Return the (x, y) coordinate for the center point of the cell that contains the specified text.  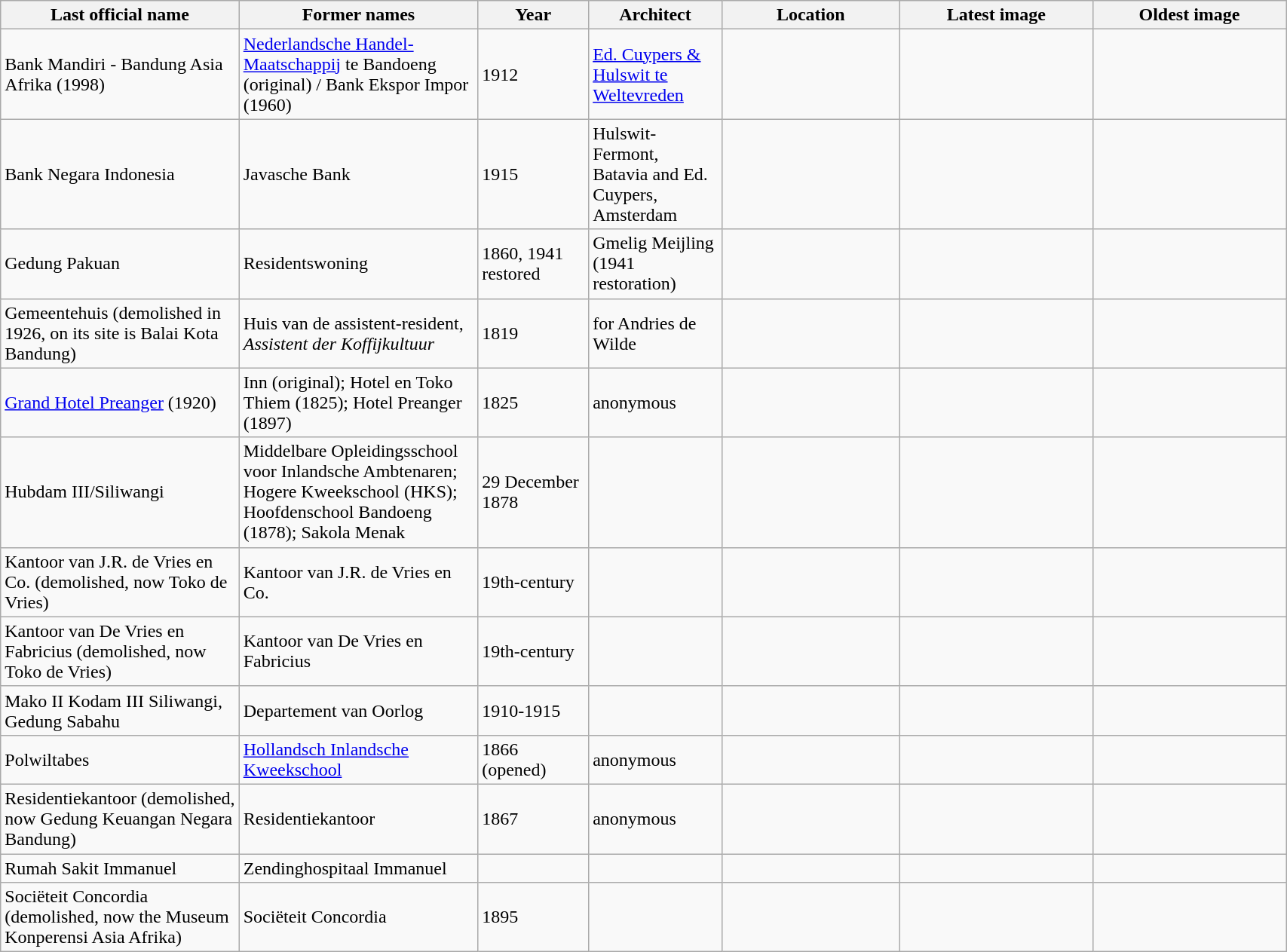
Grand Hotel Preanger (1920) (120, 403)
1910-1915 (534, 710)
Kantoor van De Vries en Fabricius (demolished, now Toko de Vries) (120, 651)
Gedung Pakuan (120, 264)
Middelbare Opleidingsschool voor Inlandsche Ambtenaren; Hogere Kweekschool (HKS); Hoofdenschool Bandoeng (1878); Sakola Menak (358, 492)
Residentiekantoor (demolished, now Gedung Keuangan Negara Bandung) (120, 819)
1860, 1941 restored (534, 264)
Last official name (120, 15)
1866 (opened) (534, 760)
Former names (358, 15)
Huis van de assistent-resident, Assistent der Koffijkultuur (358, 333)
Javasche Bank (358, 174)
Kantoor van J.R. de Vries en Co. (358, 582)
Oldest image (1189, 15)
Sociëteit Concordia (demolished, now the Museum Konperensi Asia Afrika) (120, 917)
Mako II Kodam III Siliwangi, Gedung Sabahu (120, 710)
Departement van Oorlog (358, 710)
Architect (656, 15)
1915 (534, 174)
Rumah Sakit Immanuel (120, 868)
Kantoor van De Vries en Fabricius (358, 651)
Residentswoning (358, 264)
1819 (534, 333)
1825 (534, 403)
29 December 1878 (534, 492)
Gmelig Meijling (1941 restoration) (656, 264)
Sociëteit Concordia (358, 917)
Hubdam III/Siliwangi (120, 492)
1912 (534, 74)
Kantoor van J.R. de Vries en Co. (demolished, now Toko de Vries) (120, 582)
Residentiekantoor (358, 819)
for Andries de Wilde (656, 333)
Bank Negara Indonesia (120, 174)
Nederlandsche Handel-Maatschappij te Bandoeng (original) / Bank Ekspor Impor (1960) (358, 74)
Latest image (996, 15)
1867 (534, 819)
Year (534, 15)
Inn (original); Hotel en Toko Thiem (1825); Hotel Preanger (1897) (358, 403)
Hulswit-Fermont, Batavia and Ed. Cuypers, Amsterdam (656, 174)
Polwiltabes (120, 760)
1895 (534, 917)
Ed. Cuypers & Hulswit te Weltevreden (656, 74)
Hollandsch Inlandsche Kweekschool (358, 760)
Gemeentehuis (demolished in 1926, on its site is Balai Kota Bandung) (120, 333)
Bank Mandiri - Bandung Asia Afrika (1998) (120, 74)
Zendinghospitaal Immanuel (358, 868)
Location (811, 15)
